Search for the cell housing the specified text and yield its (x, y) center coordinate. 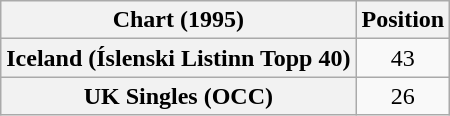
26 (403, 96)
UK Singles (OCC) (178, 96)
Iceland (Íslenski Listinn Topp 40) (178, 58)
Chart (1995) (178, 20)
Position (403, 20)
43 (403, 58)
